Return the (X, Y) coordinate for the center point of the cell that contains the specified text.  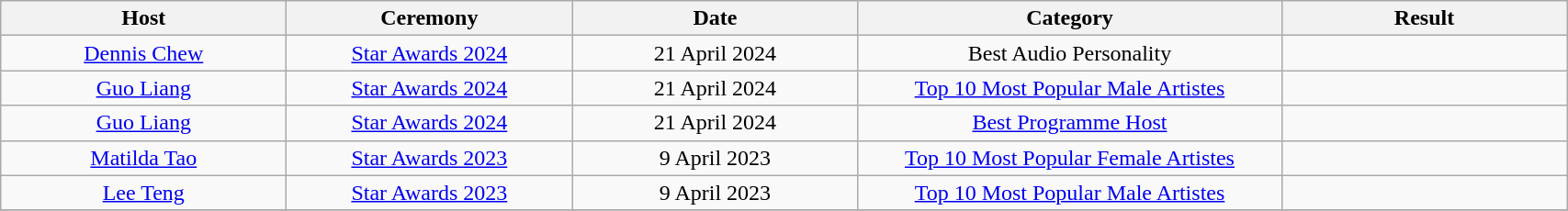
Category (1069, 18)
Top 10 Most Popular Female Artistes (1069, 158)
Host (143, 18)
Date (715, 18)
Ceremony (430, 18)
Result (1424, 18)
Dennis Chew (143, 53)
Best Audio Personality (1069, 53)
Best Programme Host (1069, 123)
Lee Teng (143, 193)
Matilda Tao (143, 158)
